For the text-containing cell, return its midpoint in [x, y] coordinate format. 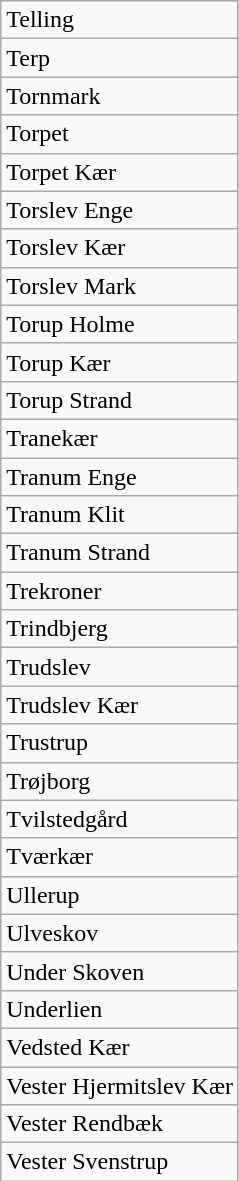
Torup Kær [120, 362]
Vester Svenstrup [120, 1162]
Telling [120, 20]
Tornmark [120, 96]
Trudslev Kær [120, 705]
Vester Rendbæk [120, 1124]
Torpet Kær [120, 172]
Terp [120, 58]
Under Skoven [120, 971]
Vester Hjermitslev Kær [120, 1085]
Torup Strand [120, 400]
Tvilstedgård [120, 819]
Torup Holme [120, 324]
Torslev Kær [120, 248]
Tranum Klit [120, 515]
Trudslev [120, 667]
Tværkær [120, 857]
Tranum Enge [120, 477]
Vedsted Kær [120, 1047]
Trustrup [120, 743]
Ulveskov [120, 933]
Tranum Strand [120, 553]
Underlien [120, 1009]
Trindbjerg [120, 629]
Tranekær [120, 438]
Torpet [120, 134]
Torslev Mark [120, 286]
Ullerup [120, 895]
Torslev Enge [120, 210]
Trøjborg [120, 781]
Trekroner [120, 591]
